Search for the cell housing the specified text and yield its [x, y] center coordinate. 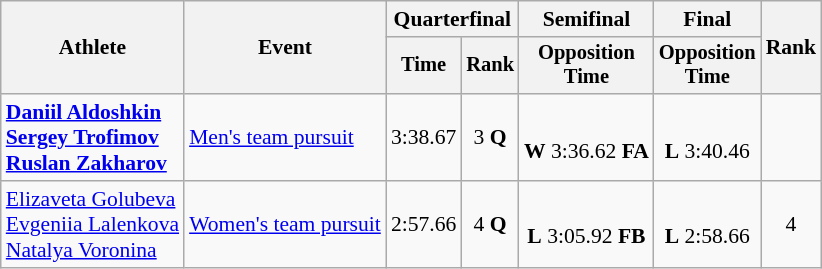
L 3:40.46 [708, 138]
Women's team pursuit [285, 224]
Men's team pursuit [285, 138]
2:57.66 [424, 224]
Time [424, 66]
Athlete [92, 48]
L 2:58.66 [708, 224]
Final [708, 19]
3 Q [490, 138]
Event [285, 48]
Quarterfinal [452, 19]
Daniil AldoshkinSergey TrofimovRuslan Zakharov [92, 138]
L 3:05.92 FB [586, 224]
4 [792, 224]
W 3:36.62 FA [586, 138]
4 Q [490, 224]
Elizaveta GolubevaEvgeniia LalenkovaNatalya Voronina [92, 224]
Semifinal [586, 19]
3:38.67 [424, 138]
